From the cell containing the given text, extract its center point as [x, y] coordinate. 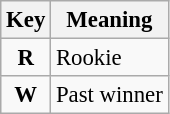
R [26, 58]
Key [26, 20]
W [26, 95]
Rookie [110, 58]
Past winner [110, 95]
Meaning [110, 20]
